Determine the [X, Y] coordinate at the center of the cell enclosing the given text.  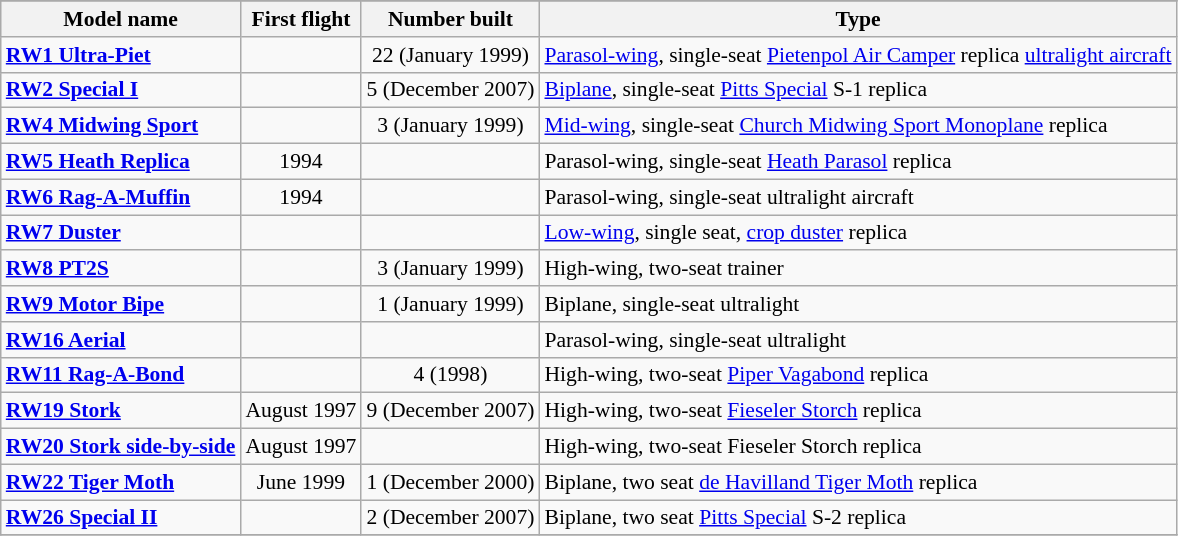
Parasol-wing, single-seat ultralight aircraft [858, 197]
Mid-wing, single-seat Church Midwing Sport Monoplane replica [858, 126]
Biplane, two seat de Havilland Tiger Moth replica [858, 482]
9 (December 2007) [450, 411]
RW4 Midwing Sport [121, 126]
Biplane, single-seat Pitts Special S-1 replica [858, 90]
22 (January 1999) [450, 55]
Parasol-wing, single-seat Heath Parasol replica [858, 162]
RW22 Tiger Moth [121, 482]
RW11 Rag-A-Bond [121, 375]
RW2 Special I [121, 90]
Low-wing, single seat, crop duster replica [858, 233]
Type [858, 19]
RW9 Motor Bipe [121, 304]
RW7 Duster [121, 233]
June 1999 [300, 482]
Biplane, single-seat ultralight [858, 304]
1 (January 1999) [450, 304]
5 (December 2007) [450, 90]
2 (December 2007) [450, 518]
RW26 Special II [121, 518]
Parasol-wing, single-seat ultralight [858, 340]
4 (1998) [450, 375]
1 (December 2000) [450, 482]
RW20 Stork side-by-side [121, 447]
RW6 Rag-A-Muffin [121, 197]
RW8 PT2S [121, 269]
RW1 Ultra-Piet [121, 55]
High-wing, two-seat Piper Vagabond replica [858, 375]
Model name [121, 19]
RW5 Heath Replica [121, 162]
RW19 Stork [121, 411]
Biplane, two seat Pitts Special S-2 replica [858, 518]
High-wing, two-seat trainer [858, 269]
Number built [450, 19]
RW16 Aerial [121, 340]
Parasol-wing, single-seat Pietenpol Air Camper replica ultralight aircraft [858, 55]
First flight [300, 19]
